Output the [X, Y] coordinate of the center of the cell containing the given text.  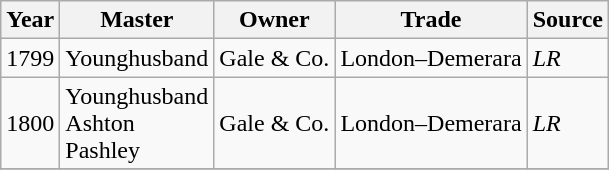
Year [30, 20]
1799 [30, 58]
Master [137, 20]
1800 [30, 123]
Younghusband [137, 58]
Trade [431, 20]
YounghusbandAshtonPashley [137, 123]
Owner [274, 20]
Source [568, 20]
